Provide the (X, Y) coordinate of the cell's center where the given text is located.  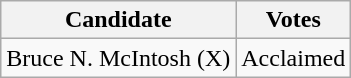
Acclaimed (294, 58)
Votes (294, 20)
Candidate (118, 20)
Bruce N. McIntosh (X) (118, 58)
